Provide the (X, Y) coordinate of the cell's center where the given text is located.  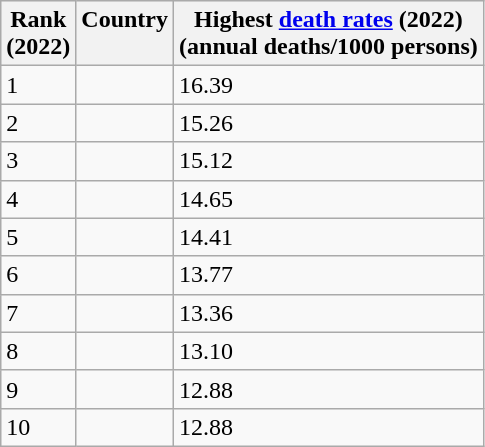
15.26 (329, 123)
13.36 (329, 313)
7 (38, 313)
2 (38, 123)
Country (125, 34)
8 (38, 351)
16.39 (329, 85)
6 (38, 275)
10 (38, 427)
14.41 (329, 237)
4 (38, 199)
Rank(2022) (38, 34)
14.65 (329, 199)
3 (38, 161)
9 (38, 389)
5 (38, 237)
1 (38, 85)
13.10 (329, 351)
Highest death rates (2022) (annual deaths/1000 persons) (329, 34)
13.77 (329, 275)
15.12 (329, 161)
